Pinpoint the cell where the given text exists, returning its [x, y] midpoint coordinate. 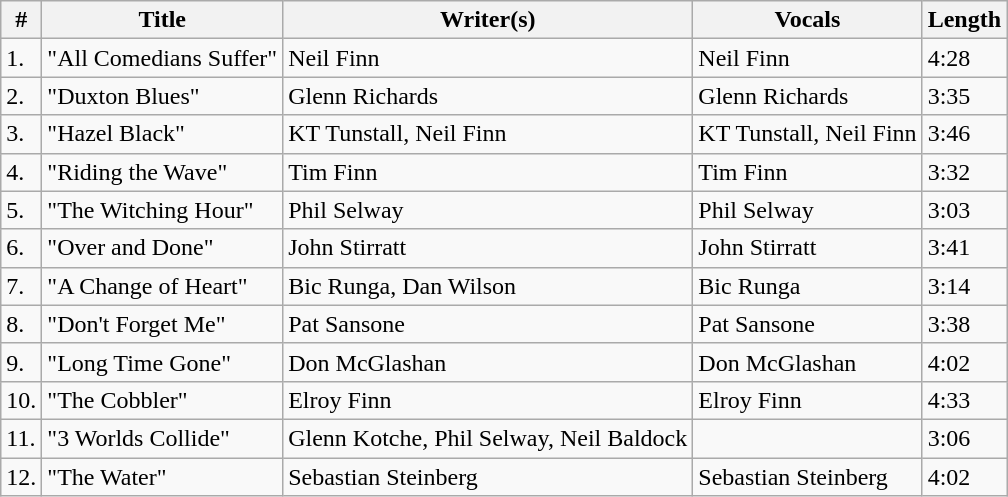
4:33 [964, 400]
Bic Runga [808, 286]
"All Comedians Suffer" [162, 58]
5. [22, 210]
"The Witching Hour" [162, 210]
"Over and Done" [162, 248]
3:35 [964, 96]
3:46 [964, 134]
3:03 [964, 210]
"3 Worlds Collide" [162, 438]
9. [22, 362]
"Long Time Gone" [162, 362]
3:14 [964, 286]
3:32 [964, 172]
3. [22, 134]
10. [22, 400]
3:41 [964, 248]
"Hazel Black" [162, 134]
6. [22, 248]
"Duxton Blues" [162, 96]
Writer(s) [488, 20]
3:38 [964, 324]
Vocals [808, 20]
4. [22, 172]
Glenn Kotche, Phil Selway, Neil Baldock [488, 438]
1. [22, 58]
"A Change of Heart" [162, 286]
"The Water" [162, 477]
"Don't Forget Me" [162, 324]
4:28 [964, 58]
12. [22, 477]
11. [22, 438]
"Riding the Wave" [162, 172]
3:06 [964, 438]
Length [964, 20]
2. [22, 96]
Title [162, 20]
"The Cobbler" [162, 400]
# [22, 20]
8. [22, 324]
7. [22, 286]
Bic Runga, Dan Wilson [488, 286]
